For the text-containing cell, return its midpoint in [X, Y] coordinate format. 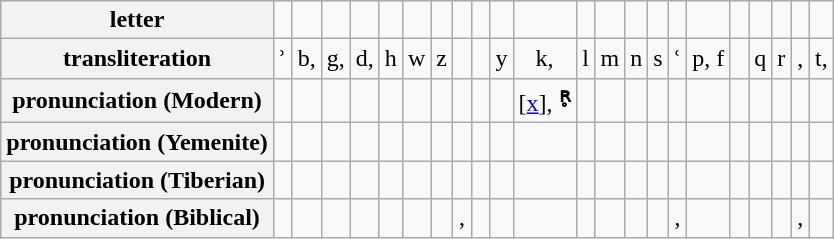
letter [138, 20]
m [610, 59]
r [782, 59]
pronunciation (Yemenite) [138, 142]
y [502, 59]
h [390, 59]
[x], ʀ̥ [544, 100]
k, [544, 59]
p, f [708, 59]
g, [336, 59]
t, [822, 59]
transliteration [138, 59]
w [416, 59]
pronunciation (Tiberian) [138, 180]
z [442, 59]
ʾ [282, 59]
pronunciation (Modern) [138, 100]
l [586, 59]
ʿ [678, 59]
s [658, 59]
n [636, 59]
d, [364, 59]
b, [306, 59]
q [760, 59]
pronunciation (Biblical) [138, 218]
